Extract the [x, y] coordinate from the center of the cell holding the provided text.  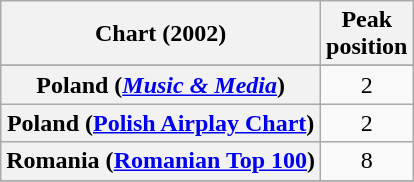
Poland (Polish Airplay Chart) [161, 123]
Romania (Romanian Top 100) [161, 161]
Chart (2002) [161, 34]
8 [367, 161]
Peakposition [367, 34]
Poland (Music & Media) [161, 85]
